Pinpoint the cell where the given text exists, returning its (x, y) midpoint coordinate. 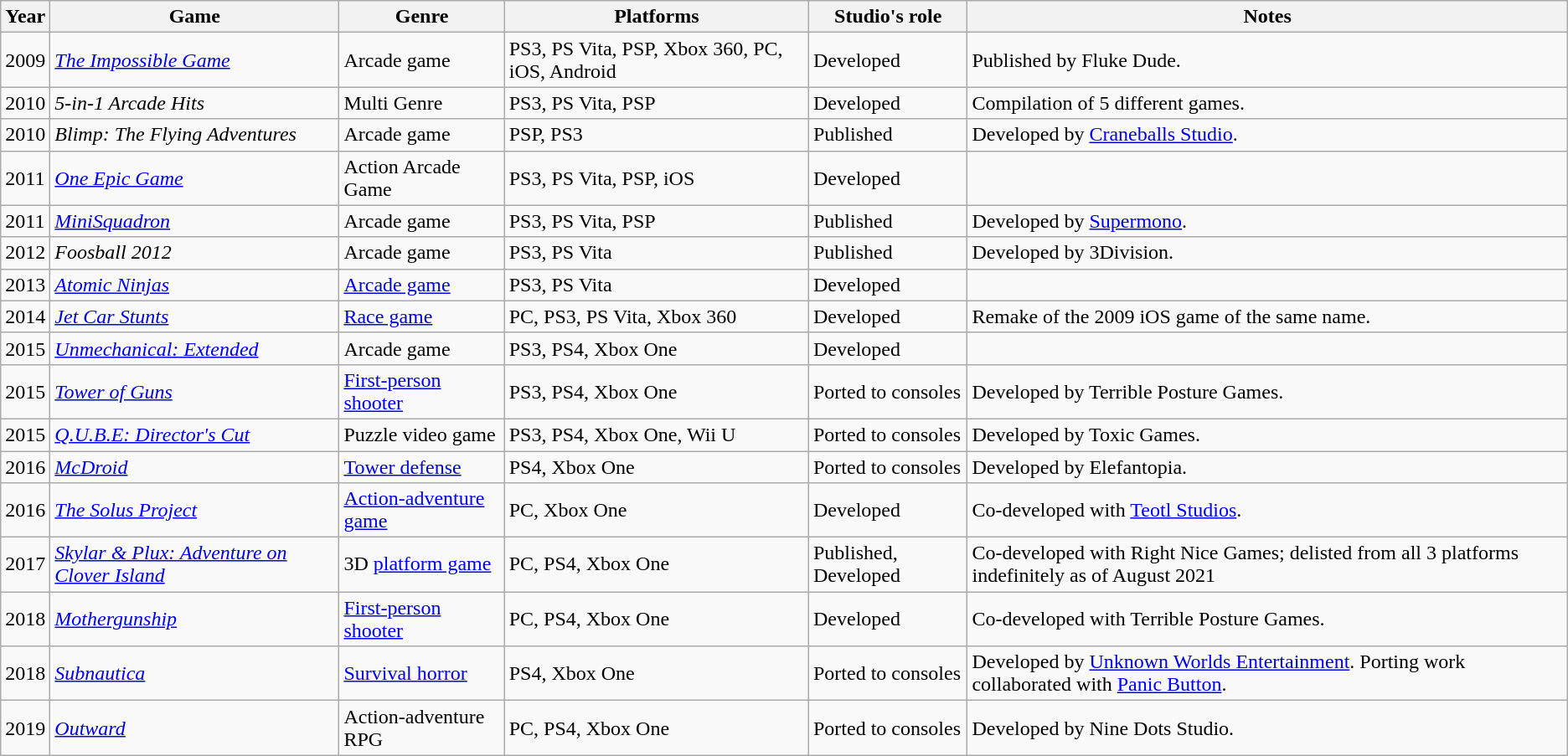
Action-adventure RPG (422, 728)
Co-developed with Terrible Posture Games. (1267, 620)
Year (25, 17)
Co-developed with Teotl Studios. (1267, 511)
2014 (25, 316)
5-in-1 Arcade Hits (194, 103)
One Epic Game (194, 177)
McDroid (194, 466)
PC, Xbox One (657, 511)
Published, Developed (888, 564)
Notes (1267, 17)
Developed by Nine Dots Studio. (1267, 728)
2017 (25, 564)
2012 (25, 253)
Game (194, 17)
Published by Fluke Dude. (1267, 60)
2009 (25, 60)
3D platform game (422, 564)
Q.U.B.E: Director's Cut (194, 435)
Tower defense (422, 466)
PSP, PS3 (657, 135)
MiniSquadron (194, 221)
PS3, PS Vita, PSP, Xbox 360, PC, iOS, Android (657, 60)
Atomic Ninjas (194, 285)
Foosball 2012 (194, 253)
Compilation of 5 different games. (1267, 103)
Developed by Supermono. (1267, 221)
Jet Car Stunts (194, 316)
Developed by 3Division. (1267, 253)
The Solus Project (194, 511)
Unmechanical: Extended (194, 348)
Genre (422, 17)
PC, PS3, PS Vita, Xbox 360 (657, 316)
PS3, PS Vita, PSP, iOS (657, 177)
Subnautica (194, 673)
Mothergunship (194, 620)
Action Arcade Game (422, 177)
Studio's role (888, 17)
Platforms (657, 17)
Puzzle video game (422, 435)
Outward (194, 728)
Developed by Unknown Worlds Entertainment. Porting work collaborated with Panic Button. (1267, 673)
Skylar & Plux: Adventure on Clover Island (194, 564)
2019 (25, 728)
Developed by Terrible Posture Games. (1267, 392)
PS3, PS4, Xbox One, Wii U (657, 435)
Action-adventure game (422, 511)
Developed by Toxic Games. (1267, 435)
The Impossible Game (194, 60)
Survival horror (422, 673)
Developed by Craneballs Studio. (1267, 135)
Co-developed with Right Nice Games; delisted from all 3 platforms indefinitely as of August 2021 (1267, 564)
Developed by Elefantopia. (1267, 466)
Blimp: The Flying Adventures (194, 135)
Tower of Guns (194, 392)
Multi Genre (422, 103)
Race game (422, 316)
2013 (25, 285)
Remake of the 2009 iOS game of the same name. (1267, 316)
